Pinpoint the cell where the given text exists, returning its [x, y] midpoint coordinate. 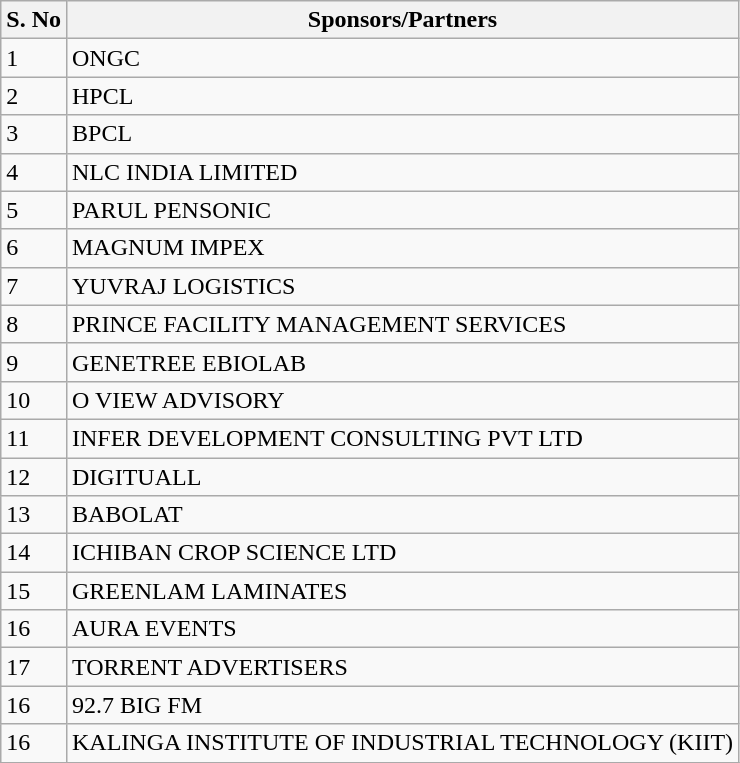
Sponsors/Partners [402, 20]
PARUL PENSONIC [402, 210]
11 [34, 438]
5 [34, 210]
KALINGA INSTITUTE OF INDUSTRIAL TECHNOLOGY (KIIT) [402, 743]
GREENLAM LAMINATES [402, 591]
S. No [34, 20]
O VIEW ADVISORY [402, 400]
10 [34, 400]
ONGC [402, 58]
8 [34, 324]
PRINCE FACILITY MANAGEMENT SERVICES [402, 324]
TORRENT ADVERTISERS [402, 667]
3 [34, 134]
HPCL [402, 96]
14 [34, 553]
BABOLAT [402, 515]
2 [34, 96]
9 [34, 362]
NLC INDIA LIMITED [402, 172]
4 [34, 172]
12 [34, 477]
YUVRAJ LOGISTICS [402, 286]
GENETREE EBIOLAB [402, 362]
BPCL [402, 134]
MAGNUM IMPEX [402, 248]
ICHIBAN CROP SCIENCE LTD [402, 553]
17 [34, 667]
DIGITUALL [402, 477]
AURA EVENTS [402, 629]
6 [34, 248]
1 [34, 58]
INFER DEVELOPMENT CONSULTING PVT LTD [402, 438]
7 [34, 286]
15 [34, 591]
92.7 BIG FM [402, 705]
13 [34, 515]
